Locate the cell with the specified text and output its [x, y] center coordinate. 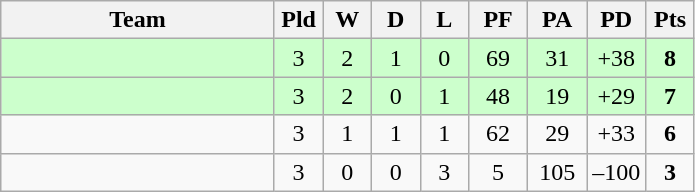
Pts [670, 20]
Pld [298, 20]
8 [670, 58]
PF [498, 20]
7 [670, 96]
6 [670, 134]
W [348, 20]
Team [138, 20]
+33 [616, 134]
69 [498, 58]
48 [498, 96]
PA [558, 20]
D [396, 20]
62 [498, 134]
–100 [616, 172]
+29 [616, 96]
105 [558, 172]
L [444, 20]
PD [616, 20]
19 [558, 96]
29 [558, 134]
31 [558, 58]
5 [498, 172]
+38 [616, 58]
